Search for the cell housing the specified text and yield its [x, y] center coordinate. 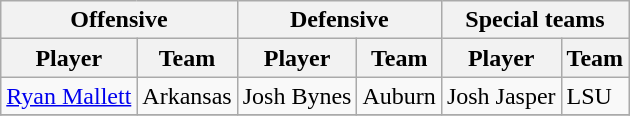
Offensive [119, 20]
Ryan Mallett [69, 96]
Josh Jasper [501, 96]
Arkansas [187, 96]
Auburn [399, 96]
Special teams [534, 20]
LSU [595, 96]
Josh Bynes [297, 96]
Defensive [339, 20]
